Return the (X, Y) coordinate for the center point of the cell that contains the specified text.  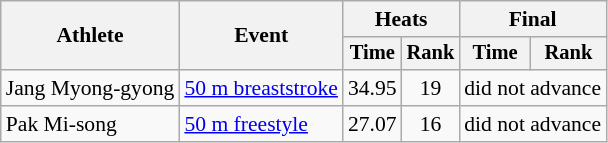
Event (261, 36)
50 m breaststroke (261, 88)
27.07 (372, 124)
50 m freestyle (261, 124)
Athlete (90, 36)
Pak Mi-song (90, 124)
19 (431, 88)
Final (532, 19)
16 (431, 124)
Jang Myong-gyong (90, 88)
Heats (401, 19)
34.95 (372, 88)
